From the cell containing the given text, extract its center point as (X, Y) coordinate. 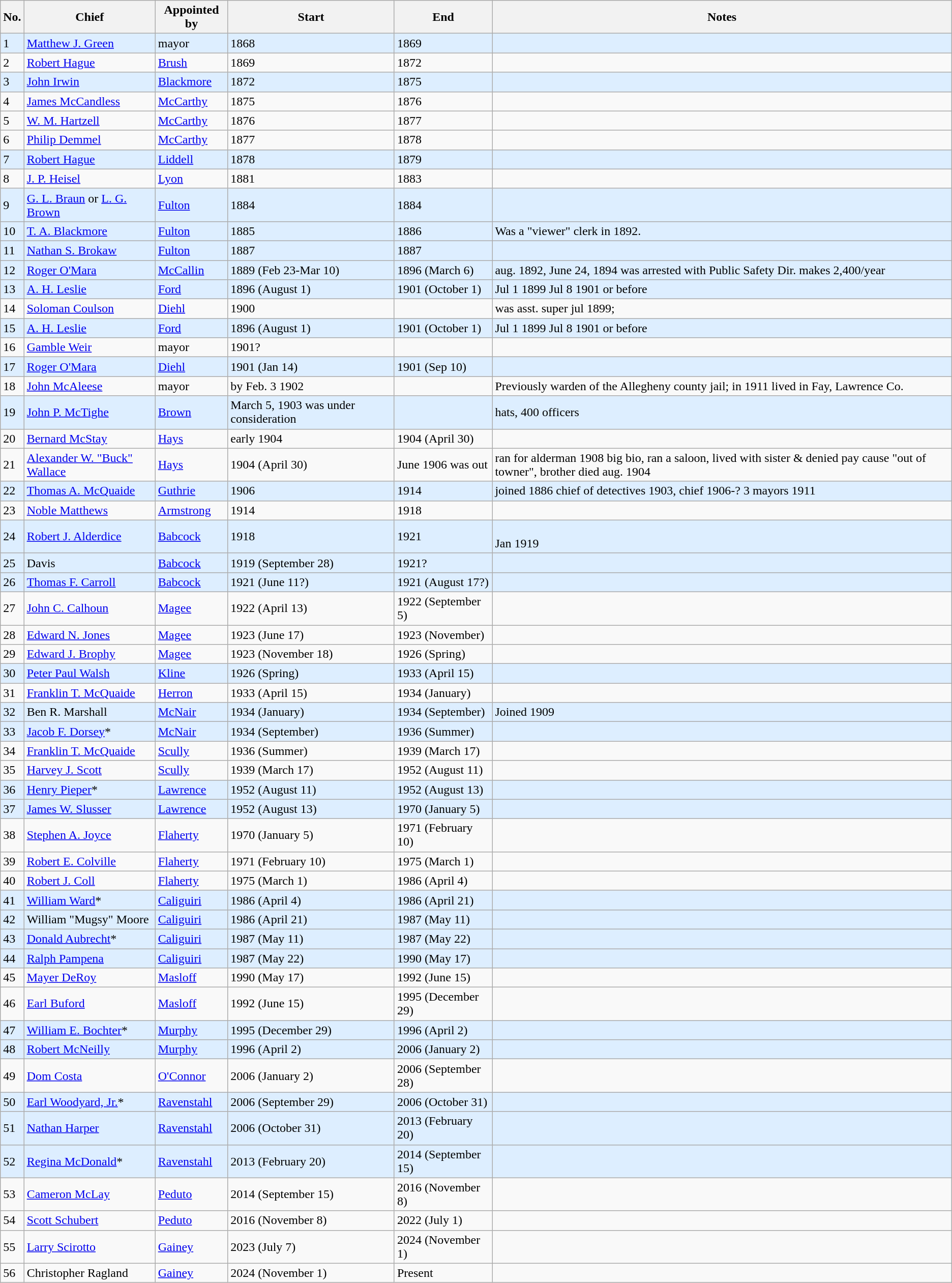
March 5, 1903 was under consideration (311, 412)
Stephen A. Joyce (90, 835)
25 (12, 563)
4 (12, 101)
aug. 1892, June 24, 1894 was arrested with Public Safety Dir. makes 2,400/year (722, 270)
W. M. Hartzell (90, 121)
2023 (July 7) (311, 1246)
1886 (443, 231)
James W. Slusser (90, 809)
21 (12, 465)
1901? (311, 347)
7 (12, 159)
Davis (90, 563)
22 (12, 491)
Christopher Ragland (90, 1273)
37 (12, 809)
Soloman Coulson (90, 309)
28 (12, 634)
56 (12, 1273)
8 (12, 179)
Edward N. Jones (90, 634)
26 (12, 582)
Larry Scirotto (90, 1246)
G. L. Braun or L. G. Brown (90, 205)
McCallin (191, 270)
Gamble Weir (90, 347)
19 (12, 412)
John McAleese (90, 386)
hats, 400 officers (722, 412)
Brush (191, 63)
50 (12, 1102)
54 (12, 1220)
41 (12, 900)
1921? (443, 563)
2022 (July 1) (443, 1220)
James McCandless (90, 101)
1922 (September 5) (443, 608)
16 (12, 347)
Nathan Harper (90, 1128)
55 (12, 1246)
Matthew J. Green (90, 43)
15 (12, 328)
1900 (311, 309)
46 (12, 1004)
Robert J. Alderdice (90, 536)
Earl Buford (90, 1004)
49 (12, 1075)
1923 (November) (443, 634)
32 (12, 712)
Notes (722, 17)
Start (311, 17)
1921 (August 17?) (443, 582)
was asst. super jul 1899; (722, 309)
29 (12, 654)
31 (12, 693)
Robert J. Coll (90, 881)
3 (12, 82)
Cameron McLay (90, 1194)
John Irwin (90, 82)
30 (12, 674)
O'Connor (191, 1075)
Chief (90, 17)
Previously warden of the Allegheny county jail; in 1911 lived in Fay, Lawrence Co. (722, 386)
Peter Paul Walsh (90, 674)
1923 (June 17) (311, 634)
2006 (September 28) (443, 1075)
43 (12, 939)
Blackmore (191, 82)
9 (12, 205)
36 (12, 790)
J. P. Heisel (90, 179)
Lyon (191, 179)
Alexander W. "Buck" Wallace (90, 465)
Herron (191, 693)
Jacob F. Dorsey* (90, 732)
51 (12, 1128)
Liddell (191, 159)
1901 (Jan 14) (311, 367)
June 1906 was out (443, 465)
10 (12, 231)
Appointed by (191, 17)
1868 (311, 43)
5 (12, 121)
11 (12, 250)
early 1904 (311, 439)
1879 (443, 159)
Donald Aubrecht* (90, 939)
Mayer DeRoy (90, 978)
2006 (September 29) (311, 1102)
Ralph Pampena (90, 958)
William Ward* (90, 900)
T. A. Blackmore (90, 231)
Robert McNeilly (90, 1049)
45 (12, 978)
1906 (311, 491)
Thomas F. Carroll (90, 582)
Kline (191, 674)
52 (12, 1161)
Regina McDonald* (90, 1161)
ran for alderman 1908 big bio, ran a saloon, lived with sister & denied pay cause "out of towner", brother died aug. 1904 (722, 465)
Guthrie (191, 491)
1896 (March 6) (443, 270)
20 (12, 439)
Was a "viewer" clerk in 1892. (722, 231)
2 (12, 63)
42 (12, 919)
34 (12, 751)
by Feb. 3 1902 (311, 386)
38 (12, 835)
Ben R. Marshall (90, 712)
1922 (April 13) (311, 608)
27 (12, 608)
Nathan S. Brokaw (90, 250)
33 (12, 732)
Robert E. Colville (90, 861)
William "Mugsy" Moore (90, 919)
William E. Bochter* (90, 1030)
1919 (September 28) (311, 563)
John P. McTighe (90, 412)
23 (12, 510)
1883 (443, 179)
1921 (June 11?) (311, 582)
Earl Woodyard, Jr.* (90, 1102)
40 (12, 881)
17 (12, 367)
1901 (Sep 10) (443, 367)
53 (12, 1194)
joined 1886 chief of detectives 1903, chief 1906-? 3 mayors 1911 (722, 491)
John C. Calhoun (90, 608)
18 (12, 386)
Noble Matthews (90, 510)
48 (12, 1049)
Harvey J. Scott (90, 770)
39 (12, 861)
Scott Schubert (90, 1220)
Brown (191, 412)
Armstrong (191, 510)
1885 (311, 231)
35 (12, 770)
12 (12, 270)
Joined 1909 (722, 712)
47 (12, 1030)
Bernard McStay (90, 439)
1923 (November 18) (311, 654)
6 (12, 140)
1921 (443, 536)
1881 (311, 179)
13 (12, 289)
1 (12, 43)
Philip Demmel (90, 140)
Henry Pieper* (90, 790)
44 (12, 958)
Present (443, 1273)
14 (12, 309)
End (443, 17)
Thomas A. McQuaide (90, 491)
Edward J. Brophy (90, 654)
Dom Costa (90, 1075)
Jan 1919 (722, 536)
24 (12, 536)
No. (12, 17)
1889 (Feb 23-Mar 10) (311, 270)
